For the text-containing cell, return its midpoint in (X, Y) coordinate format. 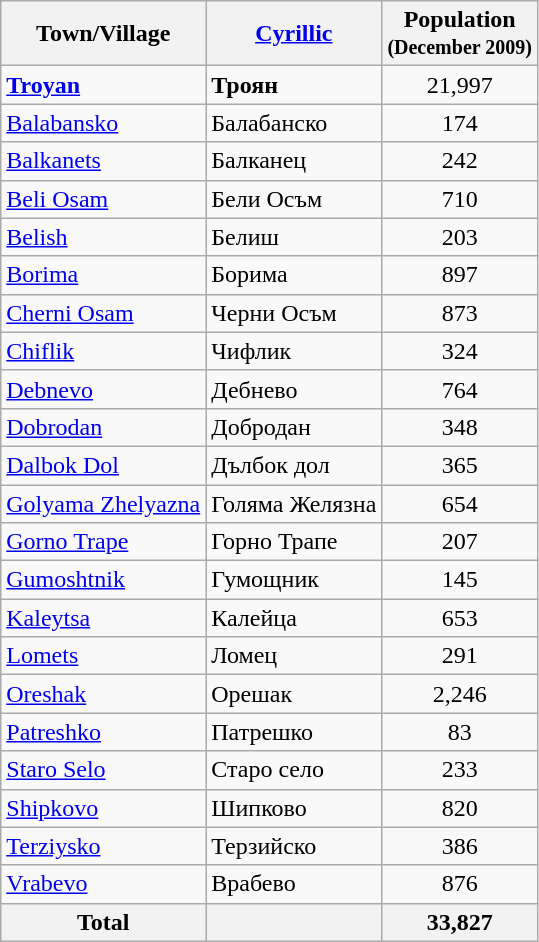
Beli Osam (104, 199)
Dobrodan (104, 427)
Lomets (104, 656)
Belish (104, 237)
174 (460, 123)
Cherni Osam (104, 313)
233 (460, 770)
Калейца (294, 618)
203 (460, 237)
Oreshak (104, 694)
Голяма Желязна (294, 503)
Дебнево (294, 389)
242 (460, 161)
Kaleytsa (104, 618)
Borima (104, 275)
Борима (294, 275)
83 (460, 732)
Chiflik (104, 351)
Старо село (294, 770)
Шипково (294, 808)
Троян (294, 85)
Golyama Zhelyazna (104, 503)
Балабанско (294, 123)
Cyrillic (294, 34)
Troyan (104, 85)
Добродан (294, 427)
Gorno Trape (104, 542)
653 (460, 618)
876 (460, 884)
Staro Selo (104, 770)
Gumoshtnik (104, 580)
Debnevo (104, 389)
Balabansko (104, 123)
Ломец (294, 656)
386 (460, 846)
Горно Трапе (294, 542)
Dalbok Dol (104, 465)
Balkanets (104, 161)
Патрешко (294, 732)
710 (460, 199)
764 (460, 389)
Черни Осъм (294, 313)
Дълбок дол (294, 465)
207 (460, 542)
654 (460, 503)
897 (460, 275)
Чифлик (294, 351)
Total (104, 922)
145 (460, 580)
Врабево (294, 884)
348 (460, 427)
Бели Осъм (294, 199)
Гумощник (294, 580)
Vrabevo (104, 884)
21,997 (460, 85)
873 (460, 313)
Town/Village (104, 34)
Орешак (294, 694)
Terziysko (104, 846)
365 (460, 465)
291 (460, 656)
33,827 (460, 922)
Shipkovo (104, 808)
Patreshko (104, 732)
324 (460, 351)
Белиш (294, 237)
Терзийско (294, 846)
Балканец (294, 161)
2,246 (460, 694)
Population(December 2009) (460, 34)
820 (460, 808)
